Output the (x, y) coordinate of the center of the cell containing the given text.  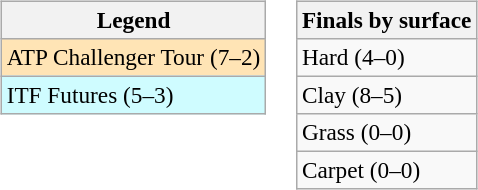
Hard (4–0) (387, 57)
ATP Challenger Tour (7–2) (133, 57)
Carpet (0–0) (387, 171)
Legend (133, 20)
Grass (0–0) (387, 133)
ITF Futures (5–3) (133, 95)
Finals by surface (387, 20)
Clay (8–5) (387, 95)
